Search for the cell housing the specified text and yield its (X, Y) center coordinate. 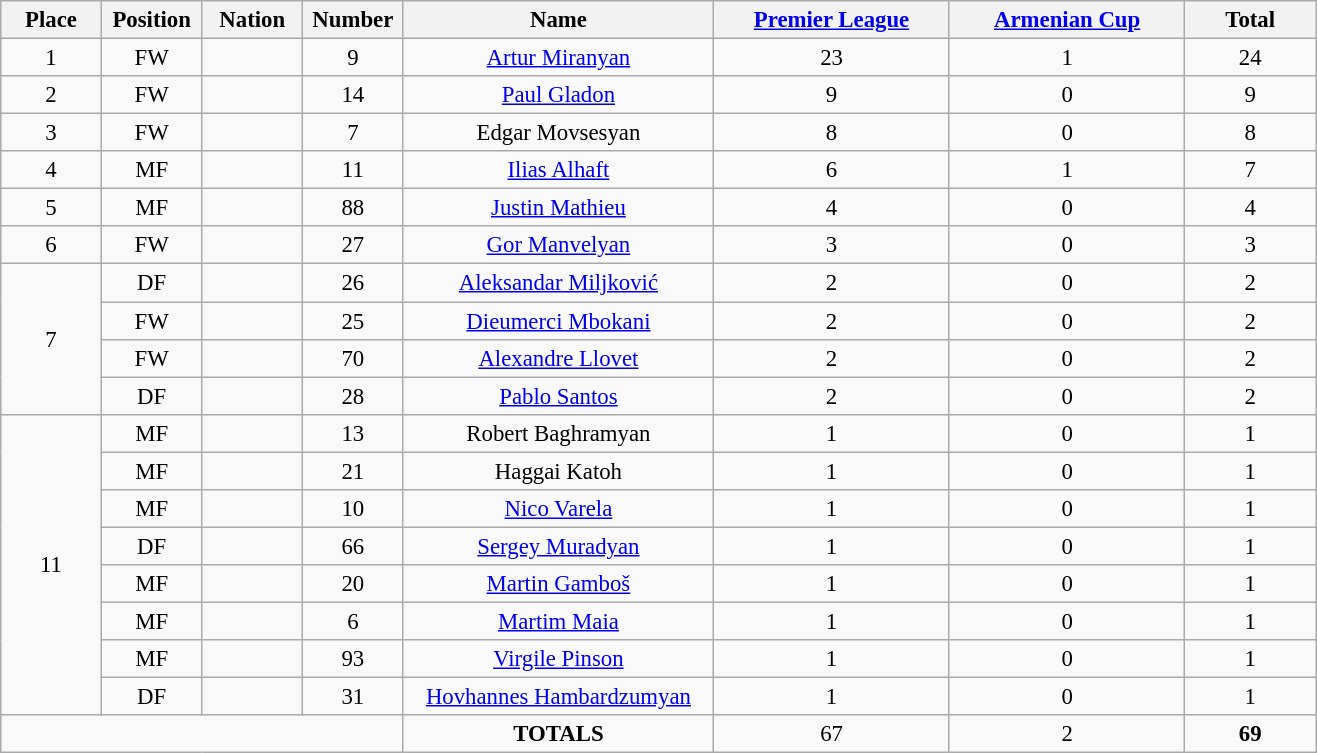
Premier League (832, 20)
Nico Varela (558, 509)
67 (832, 734)
Haggai Katoh (558, 471)
20 (354, 584)
25 (354, 321)
21 (354, 471)
88 (354, 208)
24 (1250, 58)
93 (354, 659)
26 (354, 283)
70 (354, 358)
Alexandre Llovet (558, 358)
Virgile Pinson (558, 659)
Justin Mathieu (558, 208)
13 (354, 433)
Hovhannes Hambardzumyan (558, 697)
Armenian Cup (1067, 20)
14 (354, 95)
31 (354, 697)
Edgar Movsesyan (558, 133)
Robert Baghramyan (558, 433)
Pablo Santos (558, 396)
Aleksandar Miljković (558, 283)
66 (354, 546)
Martin Gamboš (558, 584)
TOTALS (558, 734)
10 (354, 509)
Paul Gladon (558, 95)
27 (354, 245)
Gor Manvelyan (558, 245)
Name (558, 20)
Sergey Muradyan (558, 546)
Martim Maia (558, 621)
69 (1250, 734)
Place (52, 20)
23 (832, 58)
Number (354, 20)
Ilias Alhaft (558, 170)
Artur Miranyan (558, 58)
Nation (252, 20)
Position (152, 20)
5 (52, 208)
Dieumerci Mbokani (558, 321)
Total (1250, 20)
28 (354, 396)
